Output the (x, y) coordinate of the center of the cell containing the given text.  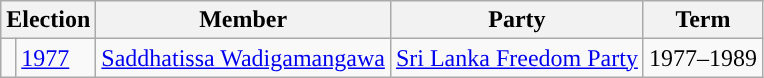
1977–1989 (702, 58)
Term (702, 20)
Party (516, 20)
Member (244, 20)
Election (48, 20)
1977 (56, 58)
Sri Lanka Freedom Party (516, 58)
Saddhatissa Wadigamangawa (244, 58)
